Search for the cell housing the specified text and yield its (X, Y) center coordinate. 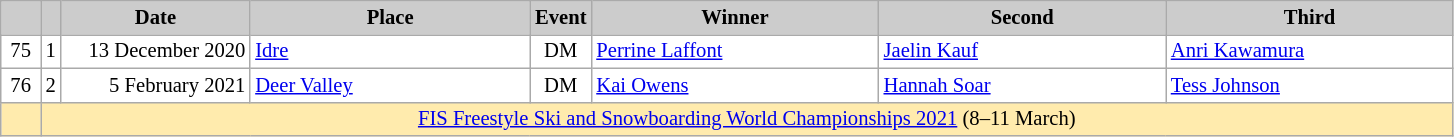
Anri Kawamura (1310, 51)
Event (560, 17)
Idre (390, 51)
Jaelin Kauf (1022, 51)
75 (21, 51)
Second (1022, 17)
Tess Johnson (1310, 85)
Kai Owens (734, 85)
Place (390, 17)
13 December 2020 (156, 51)
Deer Valley (390, 85)
2 (50, 85)
1 (50, 51)
Third (1310, 17)
Date (156, 17)
Perrine Laffont (734, 51)
FIS Freestyle Ski and Snowboarding World Championships 2021 (8–11 March) (746, 119)
Hannah Soar (1022, 85)
76 (21, 85)
5 February 2021 (156, 85)
Winner (734, 17)
